Return the [X, Y] coordinate for the center point of the cell that contains the specified text.  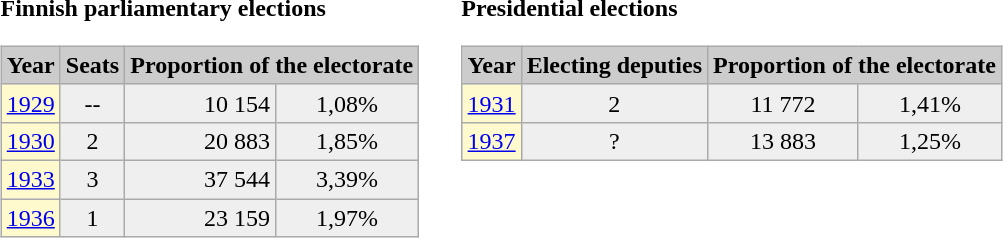
23 159 [200, 217]
10 154 [200, 103]
1,97% [348, 217]
1936 [30, 217]
1,08% [348, 103]
20 883 [200, 141]
1937 [492, 141]
-- [92, 103]
1,85% [348, 141]
1,41% [930, 103]
1931 [492, 103]
1,25% [930, 141]
1929 [30, 103]
1930 [30, 141]
1933 [30, 179]
1 [92, 217]
11 772 [784, 103]
Seats [92, 65]
37 544 [200, 179]
3,39% [348, 179]
Electing deputies [614, 65]
? [614, 141]
13 883 [784, 141]
3 [92, 179]
